Find where the given text appears and provide that cell's center as [x, y] coordinate. 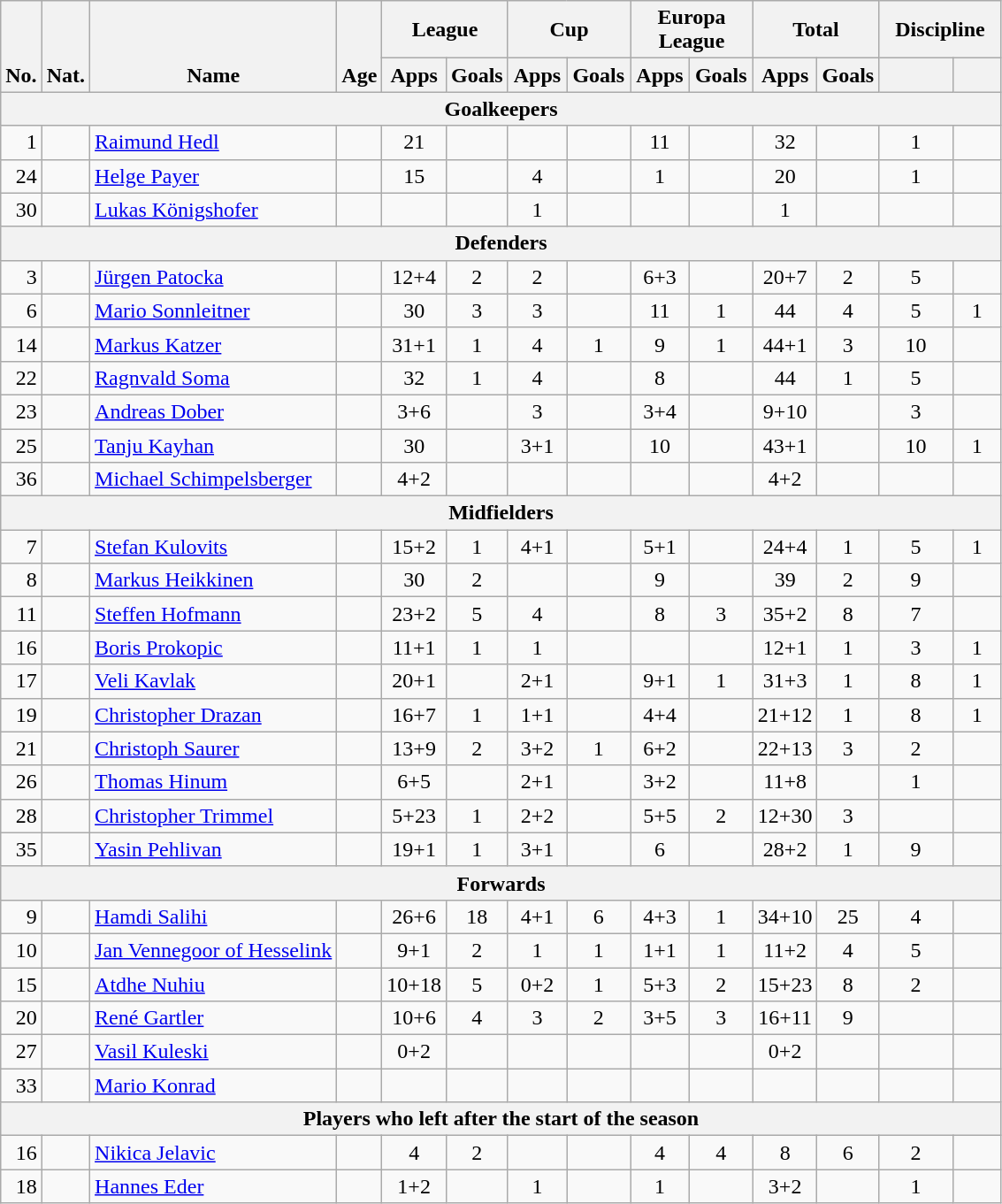
League [445, 30]
12+1 [785, 648]
20+1 [414, 681]
3+6 [414, 411]
Name [214, 46]
10+6 [414, 1018]
Raimund Hedl [214, 142]
10+18 [414, 985]
Andreas Dober [214, 411]
43+1 [785, 445]
Ragnvald Soma [214, 378]
Helge Payer [214, 176]
Nikica Jelavic [214, 1153]
Mario Konrad [214, 1085]
35+2 [785, 614]
15+23 [785, 985]
Thomas Hinum [214, 782]
Midfielders [501, 513]
31+3 [785, 681]
14 [21, 344]
2+2 [538, 816]
12+4 [414, 277]
16+7 [414, 715]
Stefan Kulovits [214, 547]
Goalkeepers [501, 109]
René Gartler [214, 1018]
Hannes Eder [214, 1186]
6+2 [660, 748]
Michael Schimpelsberger [214, 479]
3+5 [660, 1018]
Christopher Trimmel [214, 816]
21+12 [785, 715]
Yasin Pehlivan [214, 849]
Lukas Königshofer [214, 210]
Players who left after the start of the season [501, 1119]
44+1 [785, 344]
11+2 [785, 950]
Vasil Kuleski [214, 1052]
6+3 [660, 277]
12+30 [785, 816]
Jan Vennegoor of Hesselink [214, 950]
Nat. [65, 46]
Steffen Hofmann [214, 614]
11+1 [414, 648]
26+6 [414, 916]
Christoph Saurer [214, 748]
Mario Sonnleitner [214, 311]
5+23 [414, 816]
5+3 [660, 985]
13+9 [414, 748]
28+2 [785, 849]
22+13 [785, 748]
11+8 [785, 782]
19+1 [414, 849]
6+5 [414, 782]
Total [815, 30]
26 [21, 782]
23+2 [414, 614]
19 [21, 715]
35 [21, 849]
Atdhe Nuhiu [214, 985]
9+10 [785, 411]
Christopher Drazan [214, 715]
Hamdi Salihi [214, 916]
28 [21, 816]
31+1 [414, 344]
1+2 [414, 1186]
Boris Prokopic [214, 648]
Age [359, 46]
22 [21, 378]
Defenders [501, 243]
Markus Heikkinen [214, 580]
24+4 [785, 547]
39 [785, 580]
Discipline [941, 30]
24 [21, 176]
No. [21, 46]
34+10 [785, 916]
27 [21, 1052]
33 [21, 1085]
Tanju Kayhan [214, 445]
20+7 [785, 277]
Markus Katzer [214, 344]
Cup [570, 30]
Europa League [692, 30]
Jürgen Patocka [214, 277]
36 [21, 479]
4+4 [660, 715]
4+3 [660, 916]
16+11 [785, 1018]
5+1 [660, 547]
5+5 [660, 816]
17 [21, 681]
Veli Kavlak [214, 681]
23 [21, 411]
15+2 [414, 547]
Forwards [501, 883]
3+4 [660, 411]
